From the cell containing the given text, extract its center point as (x, y) coordinate. 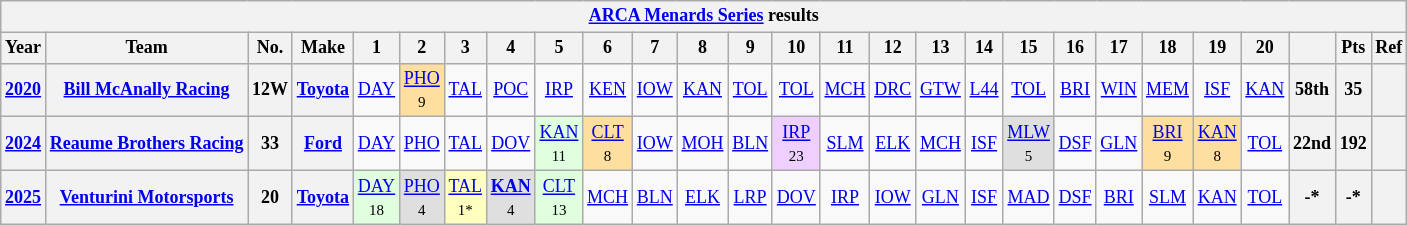
ARCA Menards Series results (704, 16)
KAN8 (1217, 144)
2 (422, 48)
TAL1* (465, 197)
CLT8 (608, 144)
Venturini Motorsports (146, 197)
2025 (24, 197)
8 (702, 48)
17 (1119, 48)
4 (510, 48)
12 (893, 48)
MOH (702, 144)
DRC (893, 90)
12W (270, 90)
LRP (750, 197)
2024 (24, 144)
2020 (24, 90)
33 (270, 144)
Pts (1353, 48)
MAD (1028, 197)
Ref (1389, 48)
KAN11 (559, 144)
5 (559, 48)
13 (941, 48)
22nd (1312, 144)
16 (1075, 48)
WIN (1119, 90)
KAN4 (510, 197)
Year (24, 48)
192 (1353, 144)
MLW5 (1028, 144)
DAY18 (376, 197)
18 (1168, 48)
6 (608, 48)
14 (984, 48)
Make (322, 48)
15 (1028, 48)
L44 (984, 90)
58th (1312, 90)
GTW (941, 90)
Reaume Brothers Racing (146, 144)
35 (1353, 90)
No. (270, 48)
3 (465, 48)
PHO9 (422, 90)
MEM (1168, 90)
7 (654, 48)
PHO4 (422, 197)
9 (750, 48)
Team (146, 48)
1 (376, 48)
10 (796, 48)
BRI9 (1168, 144)
KEN (608, 90)
Bill McAnally Racing (146, 90)
POC (510, 90)
19 (1217, 48)
IRP23 (796, 144)
CLT13 (559, 197)
PHO (422, 144)
11 (845, 48)
Ford (322, 144)
